Determine the [x, y] coordinate at the center of the cell enclosing the given text.  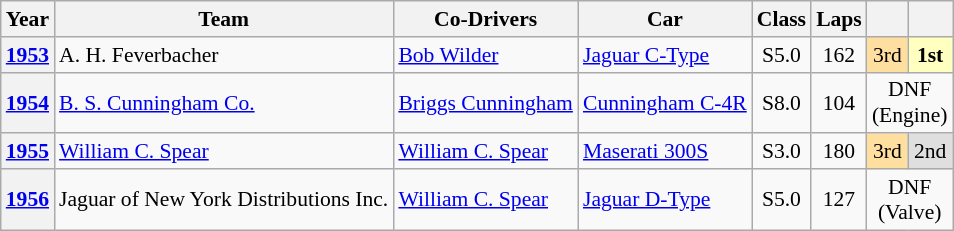
Class [782, 19]
Jaguar C-Type [665, 55]
DNF(Engine) [910, 102]
1954 [28, 102]
1st [930, 55]
Cunningham C-4R [665, 102]
A. H. Feverbacher [224, 55]
2nd [930, 152]
Year [28, 19]
1955 [28, 152]
Maserati 300S [665, 152]
Bob Wilder [486, 55]
B. S. Cunningham Co. [224, 102]
S8.0 [782, 102]
1956 [28, 200]
S3.0 [782, 152]
127 [839, 200]
Briggs Cunningham [486, 102]
Co-Drivers [486, 19]
Team [224, 19]
1953 [28, 55]
162 [839, 55]
Laps [839, 19]
Jaguar of New York Distributions Inc. [224, 200]
Jaguar D-Type [665, 200]
104 [839, 102]
Car [665, 19]
DNF(Valve) [910, 200]
180 [839, 152]
